Extract the [X, Y] coordinate from the center of the cell holding the provided text.  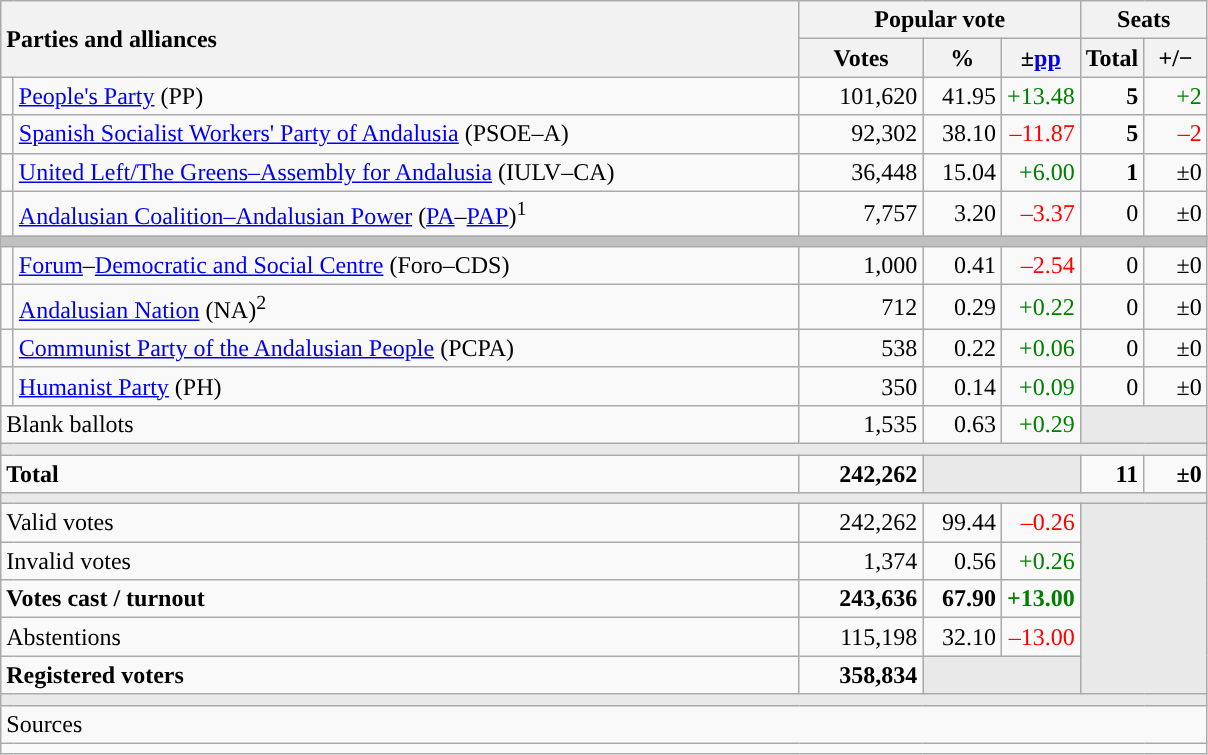
Votes [861, 58]
Seats [1144, 20]
Votes cast / turnout [400, 599]
United Left/The Greens–Assembly for Andalusia (IULV–CA) [406, 172]
–2 [1176, 134]
32.10 [962, 637]
92,302 [861, 134]
358,834 [861, 675]
350 [861, 386]
115,198 [861, 637]
538 [861, 348]
38.10 [962, 134]
±pp [1040, 58]
Popular vote [940, 20]
Andalusian Coalition–Andalusian Power (PA–PAP)1 [406, 214]
+0.29 [1040, 424]
243,636 [861, 599]
67.90 [962, 599]
0.29 [962, 308]
41.95 [962, 96]
1 [1112, 172]
+0.09 [1040, 386]
+0.22 [1040, 308]
36,448 [861, 172]
Abstentions [400, 637]
0.63 [962, 424]
+6.00 [1040, 172]
101,620 [861, 96]
–2.54 [1040, 266]
–13.00 [1040, 637]
People's Party (PP) [406, 96]
7,757 [861, 214]
712 [861, 308]
Valid votes [400, 523]
1,535 [861, 424]
Forum–Democratic and Social Centre (Foro–CDS) [406, 266]
0.14 [962, 386]
+13.48 [1040, 96]
99.44 [962, 523]
Sources [604, 724]
1,000 [861, 266]
+0.26 [1040, 561]
–3.37 [1040, 214]
0.56 [962, 561]
+/− [1176, 58]
% [962, 58]
Parties and alliances [400, 39]
Spanish Socialist Workers' Party of Andalusia (PSOE–A) [406, 134]
+0.06 [1040, 348]
+2 [1176, 96]
15.04 [962, 172]
0.22 [962, 348]
Communist Party of the Andalusian People (PCPA) [406, 348]
Andalusian Nation (NA)2 [406, 308]
Registered voters [400, 675]
–11.87 [1040, 134]
+13.00 [1040, 599]
Invalid votes [400, 561]
Blank ballots [400, 424]
–0.26 [1040, 523]
0.41 [962, 266]
3.20 [962, 214]
Humanist Party (PH) [406, 386]
1,374 [861, 561]
11 [1112, 474]
